Identify which cell holds the provided text, then report its [x, y] central coordinate. 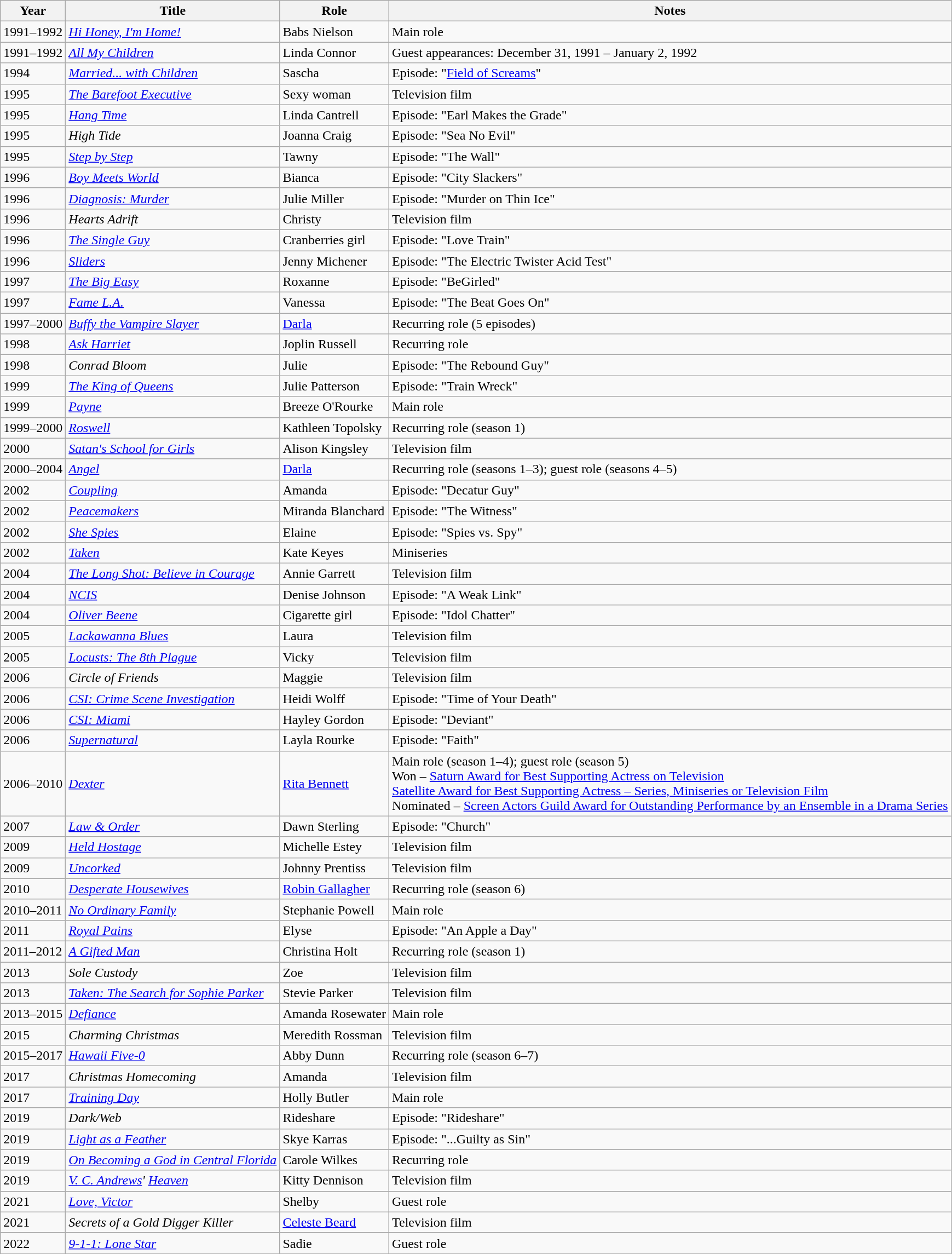
NCIS [173, 594]
Law & Order [173, 826]
Shelby [334, 1201]
Layla Rourke [334, 740]
She Spies [173, 532]
2006–2010 [33, 783]
Hayley Gordon [334, 720]
Lackawanna Blues [173, 636]
Episode: "BeGirled" [670, 282]
Zoe [334, 972]
Carole Wilkes [334, 1160]
Episode: "The Witness" [670, 511]
Linda Cantrell [334, 115]
Hawaii Five-0 [173, 1056]
Conrad Bloom [173, 365]
Royal Pains [173, 930]
High Tide [173, 136]
Sascha [334, 73]
Stephanie Powell [334, 910]
Holly Butler [334, 1097]
1999–2000 [33, 428]
CSI: Miami [173, 720]
Cigarette girl [334, 616]
Sole Custody [173, 972]
Held Hostage [173, 847]
2010–2011 [33, 910]
Roswell [173, 428]
Julie [334, 365]
1994 [33, 73]
Kitty Dennison [334, 1181]
2015 [33, 1035]
Diagnosis: Murder [173, 198]
Rita Bennett [334, 783]
Christina Holt [334, 951]
Amanda Rosewater [334, 1014]
Hi Honey, I'm Home! [173, 32]
Love, Victor [173, 1201]
Elaine [334, 532]
Hang Time [173, 115]
Episode: "Earl Makes the Grade" [670, 115]
Episode: "Train Wreck" [670, 386]
9-1-1: Lone Star [173, 1243]
Maggie [334, 678]
Payne [173, 407]
2007 [33, 826]
2015–2017 [33, 1056]
Dark/Web [173, 1118]
Christy [334, 219]
Episode: "City Slackers" [670, 177]
Taken: The Search for Sophie Parker [173, 993]
Laura [334, 636]
Peacemakers [173, 511]
Buffy the Vampire Slayer [173, 324]
A Gifted Man [173, 951]
Miniseries [670, 553]
Joplin Russell [334, 344]
Robin Gallagher [334, 889]
Notes [670, 11]
The Barefoot Executive [173, 94]
Light as a Feather [173, 1139]
Episode: "Deviant" [670, 720]
The Big Easy [173, 282]
On Becoming a God in Central Florida [173, 1160]
Circle of Friends [173, 678]
Episode: "Field of Screams" [670, 73]
Christmas Homecoming [173, 1077]
V. C. Andrews' Heaven [173, 1181]
Vanessa [334, 303]
Julie Miller [334, 198]
Kathleen Topolsky [334, 428]
Michelle Estey [334, 847]
1997–2000 [33, 324]
2022 [33, 1243]
Episode: "Sea No Evil" [670, 136]
Recurring role (season 6–7) [670, 1056]
Dawn Sterling [334, 826]
Secrets of a Gold Digger Killer [173, 1222]
Heidi Wolff [334, 699]
Miranda Blanchard [334, 511]
Recurring role (seasons 1–3); guest role (seasons 4–5) [670, 469]
Taken [173, 553]
Roxanne [334, 282]
Skye Karras [334, 1139]
Fame L.A. [173, 303]
Denise Johnson [334, 594]
Episode: "The Electric Twister Acid Test" [670, 261]
Locusts: The 8th Plague [173, 657]
Sexy woman [334, 94]
Bianca [334, 177]
Episode: "Decatur Guy" [670, 490]
Supernatural [173, 740]
Satan's School for Girls [173, 448]
Episode: "Church" [670, 826]
2010 [33, 889]
2000–2004 [33, 469]
Episode: "An Apple a Day" [670, 930]
Joanna Craig [334, 136]
Celeste Beard [334, 1222]
2011 [33, 930]
CSI: Crime Scene Investigation [173, 699]
Episode: "Rideshare" [670, 1118]
Oliver Beene [173, 616]
Episode: "The Wall" [670, 157]
Ask Harriet [173, 344]
Guest appearances: December 31, 1991 – January 2, 1992 [670, 53]
Episode: "Love Train" [670, 240]
Defiance [173, 1014]
Johnny Prentiss [334, 868]
Role [334, 11]
Episode: "A Weak Link" [670, 594]
Boy Meets World [173, 177]
Vicky [334, 657]
Dexter [173, 783]
Elyse [334, 930]
Episode: "Idol Chatter" [670, 616]
The Single Guy [173, 240]
Breeze O'Rourke [334, 407]
Meredith Rossman [334, 1035]
Babs Nielson [334, 32]
Coupling [173, 490]
All My Children [173, 53]
Uncorked [173, 868]
Charming Christmas [173, 1035]
2011–2012 [33, 951]
Episode: "The Rebound Guy" [670, 365]
Title [173, 11]
Year [33, 11]
Abby Dunn [334, 1056]
Sadie [334, 1243]
Julie Patterson [334, 386]
Sliders [173, 261]
Episode: "Faith" [670, 740]
Hearts Adrift [173, 219]
Angel [173, 469]
Training Day [173, 1097]
2013–2015 [33, 1014]
Step by Step [173, 157]
Annie Garrett [334, 573]
Rideshare [334, 1118]
Episode: "The Beat Goes On" [670, 303]
Episode: "...Guilty as Sin" [670, 1139]
The King of Queens [173, 386]
Stevie Parker [334, 993]
Episode: "Spies vs. Spy" [670, 532]
Kate Keyes [334, 553]
Married... with Children [173, 73]
Recurring role (5 episodes) [670, 324]
Cranberries girl [334, 240]
Linda Connor [334, 53]
2000 [33, 448]
Jenny Michener [334, 261]
The Long Shot: Believe in Courage [173, 573]
Desperate Housewives [173, 889]
Episode: "Murder on Thin Ice" [670, 198]
No Ordinary Family [173, 910]
Alison Kingsley [334, 448]
Tawny [334, 157]
Episode: "Time of Your Death" [670, 699]
Recurring role (season 6) [670, 889]
